Search for the cell housing the specified text and yield its [X, Y] center coordinate. 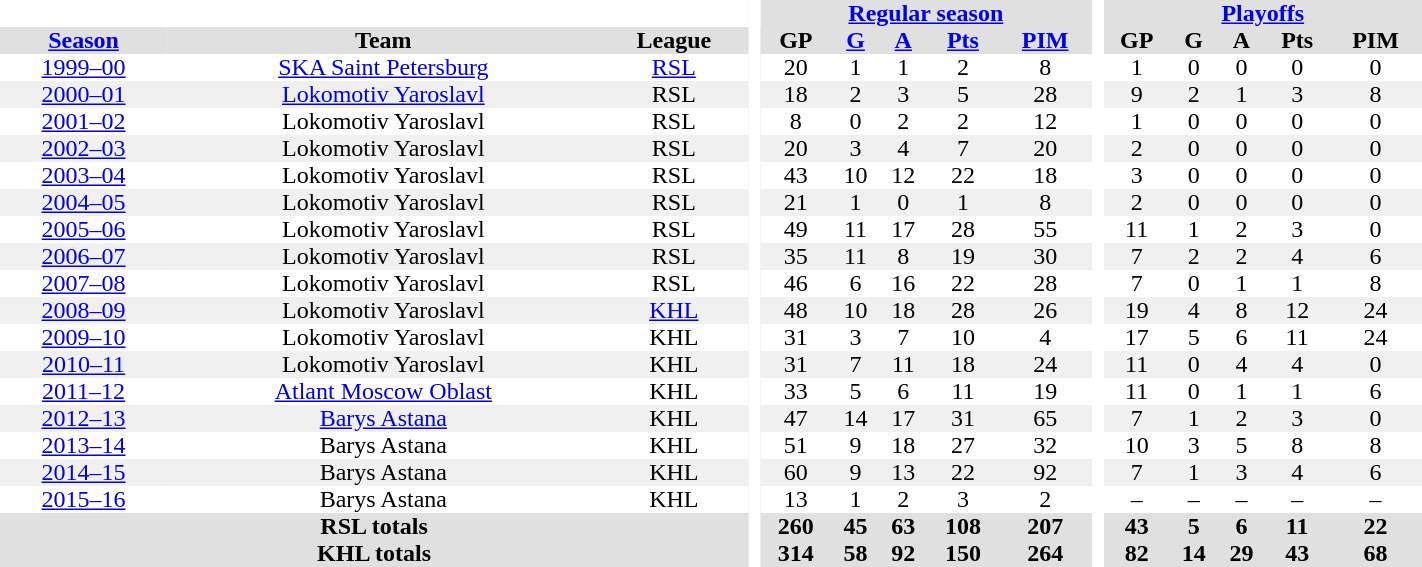
30 [1046, 256]
27 [963, 446]
150 [963, 554]
82 [1137, 554]
68 [1376, 554]
2013–14 [84, 446]
2003–04 [84, 176]
2001–02 [84, 122]
2012–13 [84, 418]
16 [903, 284]
314 [796, 554]
Regular season [926, 14]
League [674, 40]
47 [796, 418]
33 [796, 392]
63 [903, 526]
45 [856, 526]
RSL totals [374, 526]
2005–06 [84, 230]
Team [383, 40]
2009–10 [84, 338]
2014–15 [84, 472]
55 [1046, 230]
2007–08 [84, 284]
2010–11 [84, 364]
Season [84, 40]
2000–01 [84, 94]
2004–05 [84, 202]
108 [963, 526]
58 [856, 554]
2002–03 [84, 148]
KHL totals [374, 554]
46 [796, 284]
29 [1242, 554]
2008–09 [84, 310]
32 [1046, 446]
Atlant Moscow Oblast [383, 392]
1999–00 [84, 68]
65 [1046, 418]
2011–12 [84, 392]
60 [796, 472]
2015–16 [84, 500]
207 [1046, 526]
260 [796, 526]
48 [796, 310]
Playoffs [1263, 14]
264 [1046, 554]
SKA Saint Petersburg [383, 68]
35 [796, 256]
21 [796, 202]
49 [796, 230]
26 [1046, 310]
51 [796, 446]
2006–07 [84, 256]
